Locate the cell with the specified text and output its (X, Y) center coordinate. 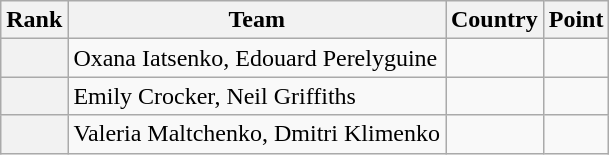
Emily Crocker, Neil Griffiths (257, 96)
Oxana Iatsenko, Edouard Perelyguine (257, 58)
Team (257, 20)
Country (495, 20)
Valeria Maltchenko, Dmitri Klimenko (257, 134)
Rank (34, 20)
Point (576, 20)
